Determine the [x, y] coordinate at the center of the cell enclosing the given text.  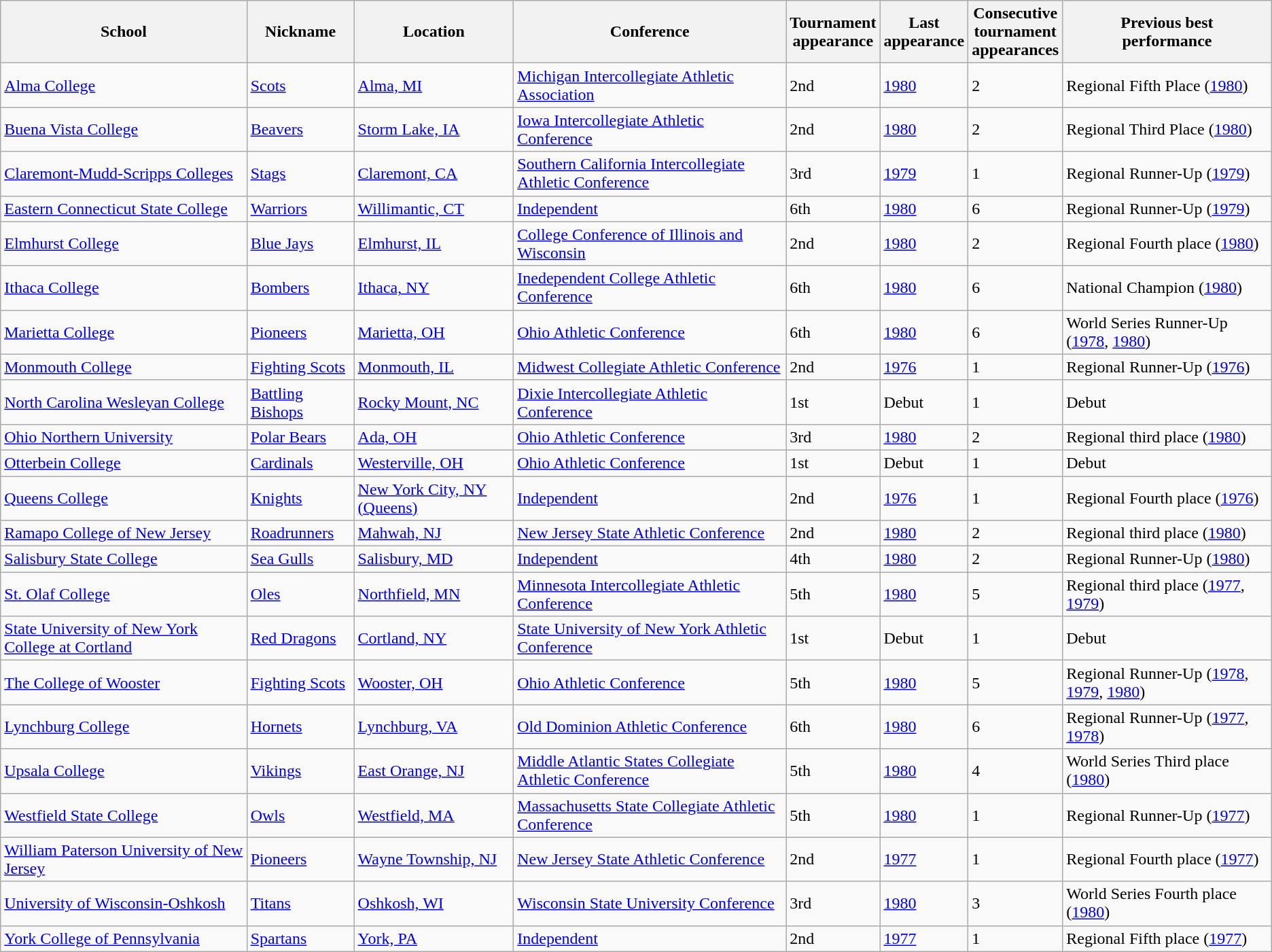
Alma, MI [434, 86]
Claremont-Mudd-Scripps Colleges [124, 174]
Dixie Intercollegiate Athletic Conference [650, 402]
Regional Fourth place (1980) [1167, 243]
Lynchburg, VA [434, 727]
Ohio Northern University [124, 437]
Cortland, NY [434, 639]
Roadrunners [300, 533]
Blue Jays [300, 243]
University of Wisconsin-Oshkosh [124, 904]
Wayne Township, NJ [434, 859]
Regional Runner-Up (1978, 1979, 1980) [1167, 682]
Monmouth College [124, 367]
Location [434, 32]
Stags [300, 174]
Otterbein College [124, 463]
Oles [300, 594]
Knights [300, 497]
Vikings [300, 771]
Buena Vista College [124, 129]
College Conference of Illinois and Wisconsin [650, 243]
Massachusetts State Collegiate Athletic Conference [650, 815]
Lynchburg College [124, 727]
Northfield, MN [434, 594]
Titans [300, 904]
Regional Runner-Up (1977) [1167, 815]
Conference [650, 32]
Marietta, OH [434, 332]
Nickname [300, 32]
Midwest Collegiate Athletic Conference [650, 367]
Eastern Connecticut State College [124, 209]
Claremont, CA [434, 174]
Salisbury State College [124, 559]
Oshkosh, WI [434, 904]
Battling Bishops [300, 402]
Alma College [124, 86]
Rocky Mount, NC [434, 402]
Ithaca College [124, 288]
Mahwah, NJ [434, 533]
Spartans [300, 938]
Wooster, OH [434, 682]
Regional Fifth place (1977) [1167, 938]
Lastappearance [924, 32]
Regional Runner-Up (1980) [1167, 559]
Ramapo College of New Jersey [124, 533]
Michigan Intercollegiate Athletic Association [650, 86]
York, PA [434, 938]
Inedependent College Athletic Conference [650, 288]
Upsala College [124, 771]
Salisbury, MD [434, 559]
World Series Fourth place (1980) [1167, 904]
York College of Pennsylvania [124, 938]
Monmouth, IL [434, 367]
Westfield State College [124, 815]
Polar Bears [300, 437]
Regional Third Place (1980) [1167, 129]
Hornets [300, 727]
Marietta College [124, 332]
Scots [300, 86]
State University of New York College at Cortland [124, 639]
Regional Fifth Place (1980) [1167, 86]
Middle Atlantic States Collegiate Athletic Conference [650, 771]
Previous bestperformance [1167, 32]
Tournamentappearance [833, 32]
4th [833, 559]
National Champion (1980) [1167, 288]
Wisconsin State University Conference [650, 904]
World Series Third place (1980) [1167, 771]
New York City, NY (Queens) [434, 497]
North Carolina Wesleyan College [124, 402]
The College of Wooster [124, 682]
William Paterson University of New Jersey [124, 859]
1979 [924, 174]
Cardinals [300, 463]
Regional Runner-Up (1976) [1167, 367]
Storm Lake, IA [434, 129]
East Orange, NJ [434, 771]
Consecutivetournamentappearances [1015, 32]
Regional Fourth place (1976) [1167, 497]
Beavers [300, 129]
Regional third place (1977, 1979) [1167, 594]
School [124, 32]
St. Olaf College [124, 594]
Warriors [300, 209]
World Series Runner-Up (1978, 1980) [1167, 332]
Willimantic, CT [434, 209]
Elmhurst College [124, 243]
Owls [300, 815]
Westerville, OH [434, 463]
Elmhurst, IL [434, 243]
Red Dragons [300, 639]
Iowa Intercollegiate Athletic Conference [650, 129]
Old Dominion Athletic Conference [650, 727]
State University of New York Athletic Conference [650, 639]
Bombers [300, 288]
4 [1015, 771]
Regional Fourth place (1977) [1167, 859]
Sea Gulls [300, 559]
3 [1015, 904]
Regional Runner-Up (1977, 1978) [1167, 727]
Ada, OH [434, 437]
Ithaca, NY [434, 288]
Queens College [124, 497]
Southern California Intercollegiate Athletic Conference [650, 174]
Minnesota Intercollegiate Athletic Conference [650, 594]
Westfield, MA [434, 815]
